Scan for the cell matching the given text and deliver its (x, y) coordinate at center. 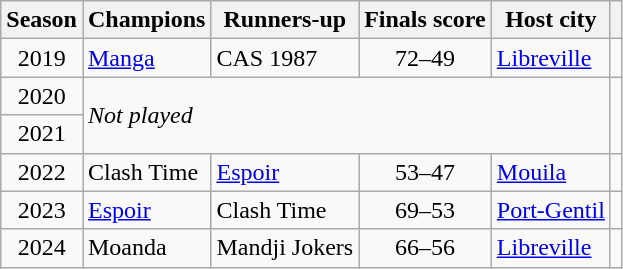
53–47 (426, 172)
Runners-up (285, 20)
Manga (146, 58)
2024 (42, 248)
CAS 1987 (285, 58)
2020 (42, 96)
69–53 (426, 210)
2022 (42, 172)
Host city (550, 20)
2023 (42, 210)
72–49 (426, 58)
Mouila (550, 172)
2019 (42, 58)
Mandji Jokers (285, 248)
66–56 (426, 248)
Finals score (426, 20)
Port-Gentil (550, 210)
2021 (42, 134)
Champions (146, 20)
Season (42, 20)
Moanda (146, 248)
Not played (346, 115)
